Pinpoint the cell where the given text exists, returning its [x, y] midpoint coordinate. 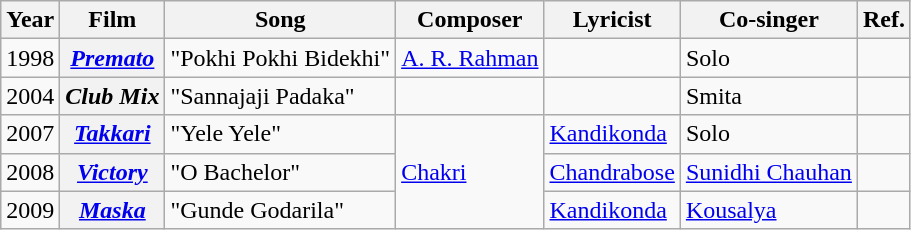
"Sannajaji Padaka" [280, 96]
Lyricist [612, 20]
Year [30, 20]
Song [280, 20]
Takkari [112, 134]
Ref. [884, 20]
Sunidhi Chauhan [768, 172]
Smita [768, 96]
Victory [112, 172]
2004 [30, 96]
Kousalya [768, 210]
2008 [30, 172]
Premato [112, 58]
"Pokhi Pokhi Bidekhi" [280, 58]
Club Mix [112, 96]
Chandrabose [612, 172]
"Yele Yele" [280, 134]
"Gunde Godarila" [280, 210]
A. R. Rahman [470, 58]
Co-singer [768, 20]
2007 [30, 134]
Chakri [470, 172]
1998 [30, 58]
"O Bachelor" [280, 172]
2009 [30, 210]
Film [112, 20]
Maska [112, 210]
Composer [470, 20]
